Pinpoint the cell where the given text exists, returning its [x, y] midpoint coordinate. 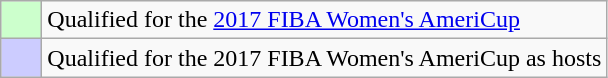
Qualified for the 2017 FIBA Women's AmeriCup as hosts [324, 58]
Qualified for the 2017 FIBA Women's AmeriCup [324, 20]
